Detect which cell encompasses the target text, then output its [X, Y] center coordinate. 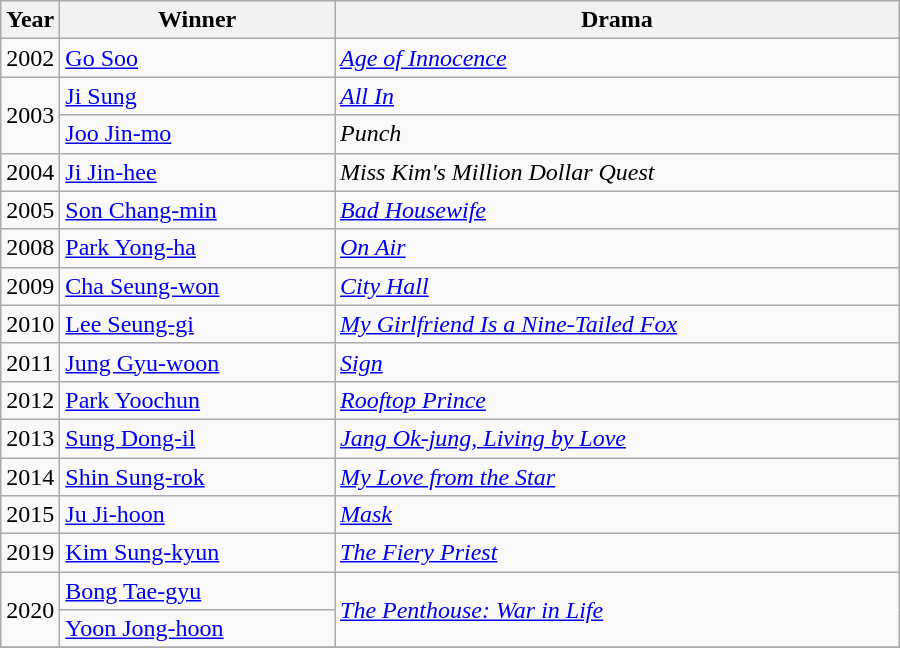
My Girlfriend Is a Nine-Tailed Fox [616, 324]
2004 [30, 172]
2009 [30, 286]
Year [30, 20]
Rooftop Prince [616, 400]
The Fiery Priest [616, 553]
Age of Innocence [616, 58]
Son Chang-min [198, 210]
Joo Jin-mo [198, 134]
Ju Ji-hoon [198, 515]
Park Yoochun [198, 400]
City Hall [616, 286]
2014 [30, 477]
Go Soo [198, 58]
Punch [616, 134]
Yoon Jong-hoon [198, 629]
On Air [616, 248]
Mask [616, 515]
My Love from the Star [616, 477]
2020 [30, 610]
Jung Gyu-woon [198, 362]
Park Yong-ha [198, 248]
2010 [30, 324]
Bong Tae-gyu [198, 591]
Ji Jin-hee [198, 172]
The Penthouse: War in Life [616, 610]
Bad Housewife [616, 210]
2005 [30, 210]
All In [616, 96]
Lee Seung-gi [198, 324]
2012 [30, 400]
2011 [30, 362]
Shin Sung-rok [198, 477]
Jang Ok-jung, Living by Love [616, 438]
Kim Sung-kyun [198, 553]
Sign [616, 362]
Drama [616, 20]
Miss Kim's Million Dollar Quest [616, 172]
2015 [30, 515]
2019 [30, 553]
Cha Seung-won [198, 286]
2008 [30, 248]
Ji Sung [198, 96]
2013 [30, 438]
2002 [30, 58]
2003 [30, 115]
Sung Dong-il [198, 438]
Winner [198, 20]
